Return (X, Y) of the center of cell containing provided text 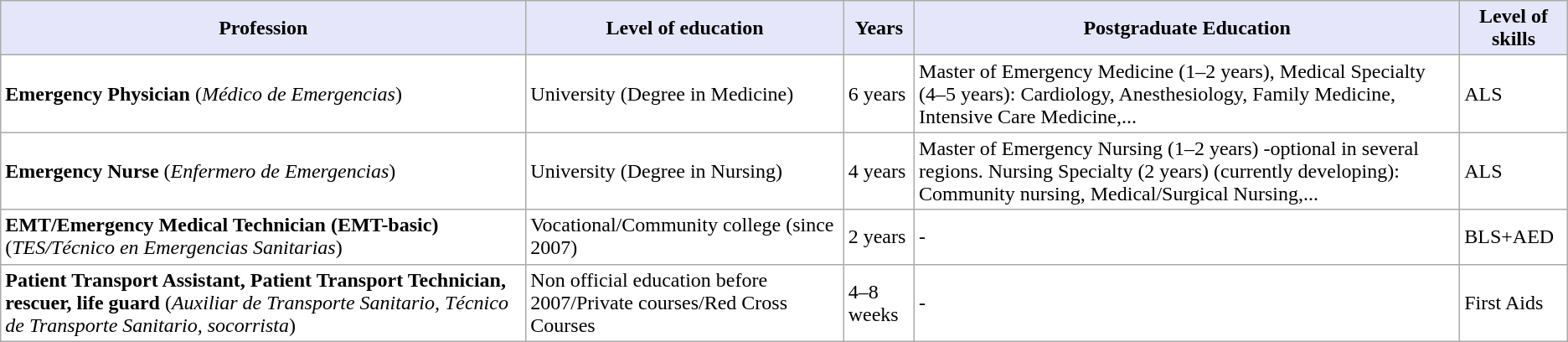
6 years (879, 94)
4 years (879, 171)
Emergency Physician (Médico de Emergencias) (263, 94)
EMT/Emergency Medical Technician (EMT-basic) (TES/Técnico en Emergencias Sanitarias) (263, 236)
First Aids (1514, 303)
Profession (263, 28)
Postgraduate Education (1188, 28)
BLS+AED (1514, 236)
Master of Emergency Medicine (1–2 years), Medical Specialty (4–5 years): Cardiology, Anesthesiology, Family Medicine, Intensive Care Medicine,... (1188, 94)
2 years (879, 236)
Level of education (685, 28)
Emergency Nurse (Enfermero de Emergencias) (263, 171)
Vocational/Community college (since 2007) (685, 236)
University (Degree in Medicine) (685, 94)
Level of skills (1514, 28)
Years (879, 28)
4–8 weeks (879, 303)
University (Degree in Nursing) (685, 171)
Non official education before 2007/Private courses/Red Cross Courses (685, 303)
